Provide the (x, y) coordinate of the cell's center where the given text is located.  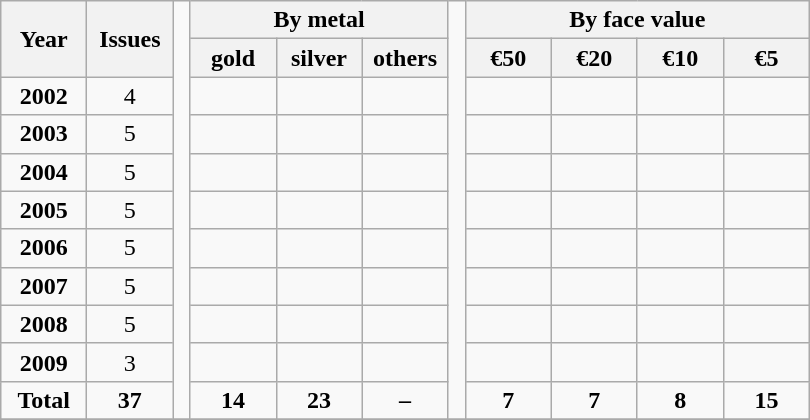
€50 (508, 58)
gold (233, 58)
2008 (44, 324)
2003 (44, 134)
€10 (680, 58)
2009 (44, 362)
Year (44, 39)
8 (680, 400)
others (405, 58)
37 (130, 400)
Issues (130, 39)
4 (130, 96)
Total (44, 400)
2006 (44, 248)
3 (130, 362)
2005 (44, 210)
By metal (319, 20)
15 (766, 400)
2002 (44, 96)
– (405, 400)
14 (233, 400)
silver (319, 58)
2007 (44, 286)
23 (319, 400)
€5 (766, 58)
By face value (637, 20)
€20 (594, 58)
2004 (44, 172)
